Provide the [x, y] coordinate of the cell's center where the given text is located.  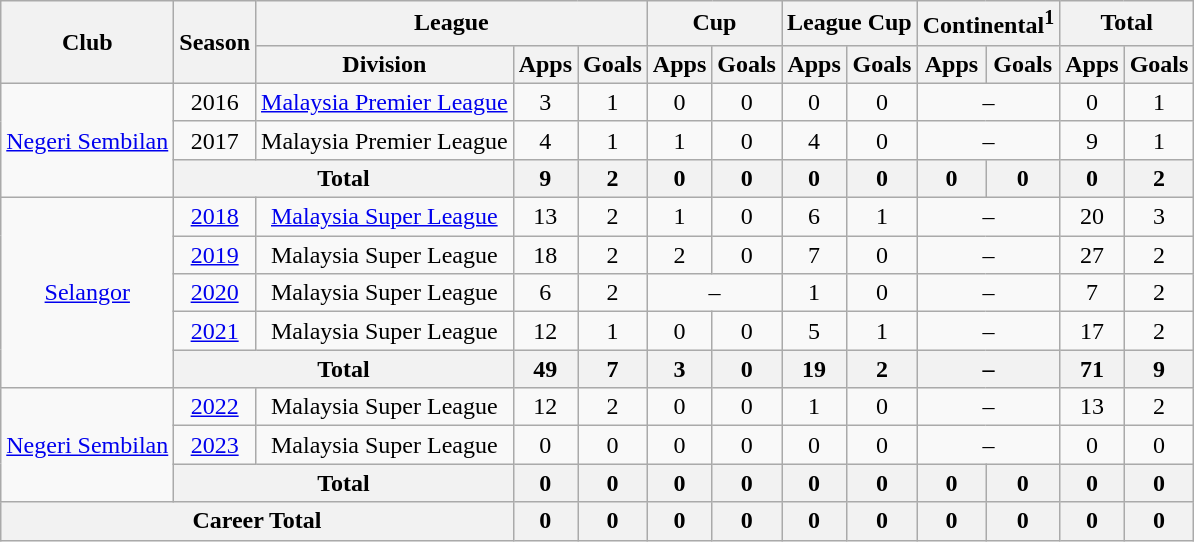
5 [814, 331]
2020 [215, 293]
Club [88, 42]
2023 [215, 445]
27 [1092, 255]
League [452, 24]
2022 [215, 407]
2016 [215, 102]
Division [385, 64]
20 [1092, 217]
Cup [714, 24]
2017 [215, 140]
Career Total [257, 521]
Selangor [88, 293]
18 [545, 255]
71 [1092, 369]
Continental1 [988, 24]
League Cup [850, 24]
2021 [215, 331]
49 [545, 369]
2018 [215, 217]
Season [215, 42]
19 [814, 369]
17 [1092, 331]
2019 [215, 255]
